From the cell containing the given text, extract its center point as (X, Y) coordinate. 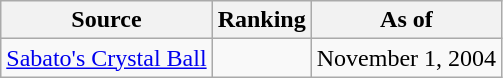
Source (106, 20)
Sabato's Crystal Ball (106, 58)
As of (406, 20)
November 1, 2004 (406, 58)
Ranking (262, 20)
